Extract the (x, y) coordinate from the center of the cell holding the provided text.  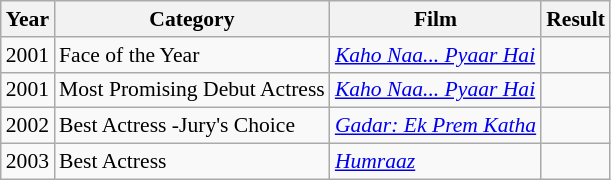
Face of the Year (192, 55)
Best Actress -Jury's Choice (192, 126)
Category (192, 19)
2002 (28, 126)
Result (576, 19)
Humraaz (436, 162)
Year (28, 19)
2003 (28, 162)
Film (436, 19)
Most Promising Debut Actress (192, 90)
Best Actress (192, 162)
Gadar: Ek Prem Katha (436, 126)
